Extract the (x, y) coordinate from the center of the cell holding the provided text.  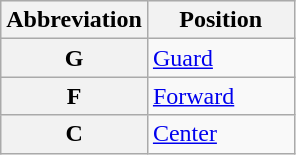
Guard (220, 58)
Position (220, 20)
Abbreviation (74, 20)
G (74, 58)
Center (220, 134)
F (74, 96)
C (74, 134)
Forward (220, 96)
